From the cell containing the given text, extract its center point as [x, y] coordinate. 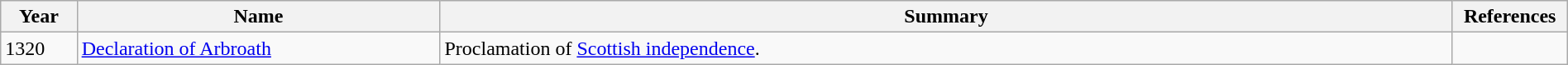
References [1510, 17]
Name [258, 17]
Declaration of Arbroath [258, 48]
1320 [39, 48]
Proclamation of Scottish independence. [946, 48]
Year [39, 17]
Summary [946, 17]
